Return [x, y] of the center of cell containing provided text 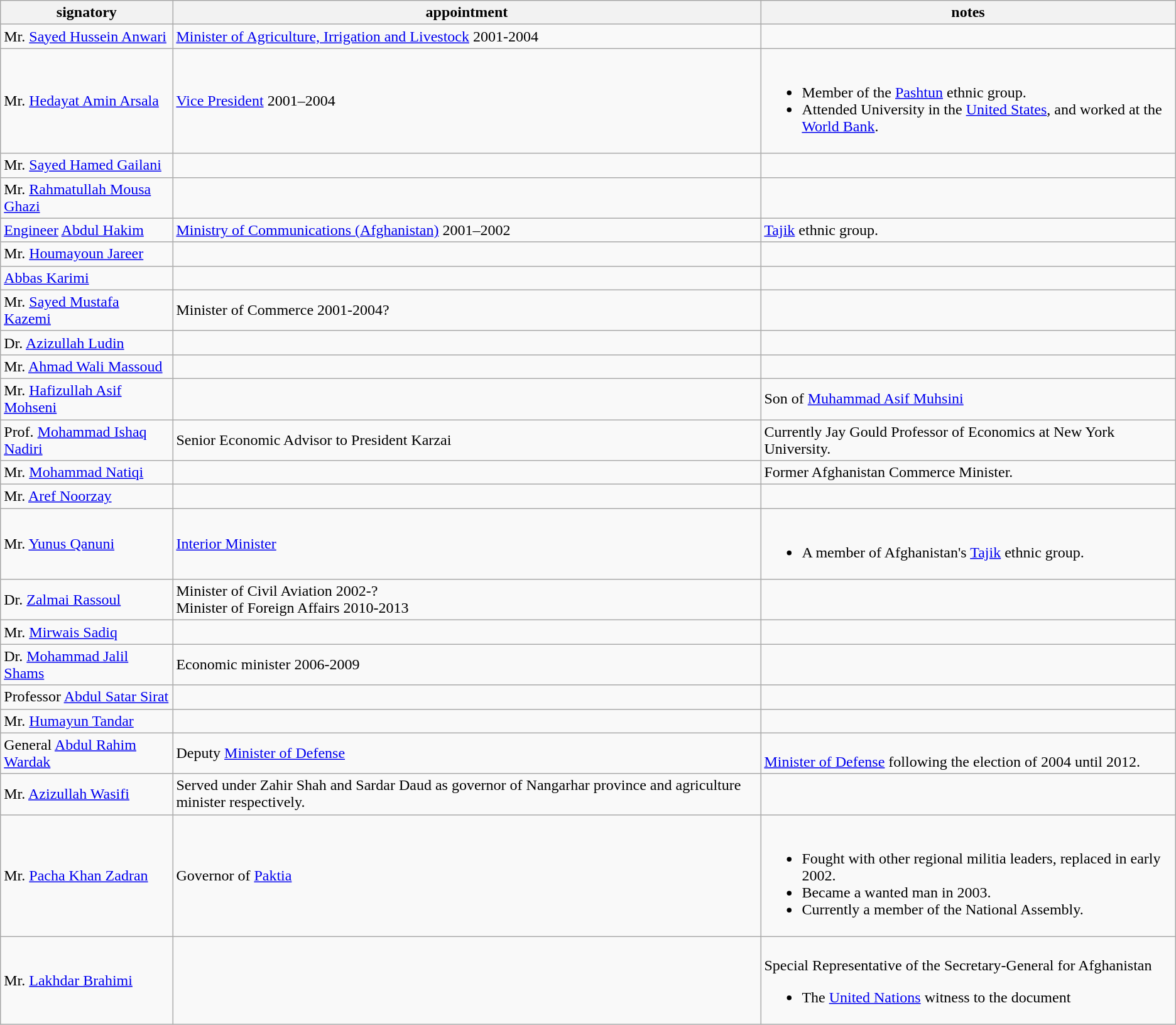
Mr. Mirwais Sadiq [87, 632]
Served under Zahir Shah and Sardar Daud as governor of Nangarhar province and agriculture minister respectively. [467, 794]
Interior Minister [467, 544]
Deputy Minister of Defense [467, 753]
Fought with other regional militia leaders, replaced in early 2002.Became a wanted man in 2003.Currently a member of the National Assembly. [968, 875]
Son of Muhammad Asif Muhsini [968, 398]
Minister of Commerce 2001-2004? [467, 310]
Mr. Yunus Qanuni [87, 544]
Mr. Azizullah Wasifi [87, 794]
Minister of Agriculture, Irrigation and Livestock 2001-2004 [467, 36]
Mr. Ahmad Wali Massoud [87, 366]
Former Afghanistan Commerce Minister. [968, 473]
notes [968, 13]
Vice President 2001–2004 [467, 101]
Mr. Humayun Tandar [87, 721]
Ministry of Communications (Afghanistan) 2001–2002 [467, 230]
Dr. Zalmai Rassoul [87, 600]
Mr. Sayed Hussein Anwari [87, 36]
Mr. Hedayat Amin Arsala [87, 101]
General Abdul Rahim Wardak [87, 753]
Governor of Paktia [467, 875]
Mr. Rahmatullah Mousa Ghazi [87, 197]
Tajik ethnic group. [968, 230]
A member of Afghanistan's Tajik ethnic group. [968, 544]
Currently Jay Gould Professor of Economics at New York University. [968, 440]
Dr. Mohammad Jalil Shams [87, 665]
appointment [467, 13]
Mr. Sayed Hamed Gailani [87, 165]
Professor Abdul Satar Sirat [87, 697]
signatory [87, 13]
Mr. Houmayoun Jareer [87, 254]
Senior Economic Advisor to President Karzai [467, 440]
Prof. Mohammad Ishaq Nadiri [87, 440]
Member of the Pashtun ethnic group.Attended University in the United States, and worked at the World Bank. [968, 101]
Minister of Defense following the election of 2004 until 2012. [968, 753]
Mr. Aref Noorzay [87, 496]
Dr. Azizullah Ludin [87, 343]
Minister of Civil Aviation 2002-?Minister of Foreign Affairs 2010-2013 [467, 600]
Economic minister 2006-2009 [467, 665]
Engineer Abdul Hakim [87, 230]
Mr. Sayed Mustafa Kazemi [87, 310]
Mr. Hafizullah Asif Mohseni [87, 398]
Mr. Lakhdar Brahimi [87, 980]
Mr. Pacha Khan Zadran [87, 875]
Special Representative of the Secretary-General for AfghanistanThe United Nations witness to the document [968, 980]
Mr. Mohammad Natiqi [87, 473]
Abbas Karimi [87, 278]
